Detect which cell encompasses the target text, then output its (X, Y) center coordinate. 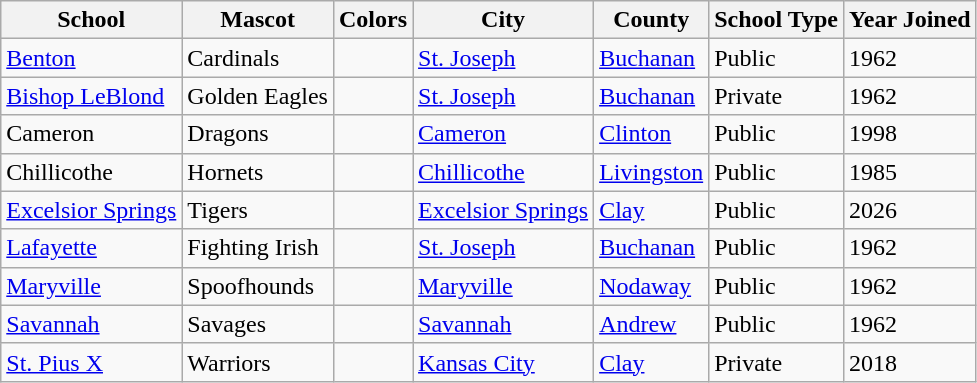
Warriors (258, 362)
Year Joined (910, 20)
Savages (258, 324)
2026 (910, 210)
Fighting Irish (258, 248)
Benton (92, 58)
Colors (372, 20)
1985 (910, 172)
Tigers (258, 210)
Mascot (258, 20)
Spoofhounds (258, 286)
Livingston (652, 172)
Dragons (258, 134)
Cardinals (258, 58)
School Type (776, 20)
Bishop LeBlond (92, 96)
2018 (910, 362)
Golden Eagles (258, 96)
St. Pius X (92, 362)
Hornets (258, 172)
Nodaway (652, 286)
Lafayette (92, 248)
City (504, 20)
Andrew (652, 324)
1998 (910, 134)
Clinton (652, 134)
Kansas City (504, 362)
School (92, 20)
County (652, 20)
